Determine the (X, Y) coordinate at the center of the cell enclosing the given text.  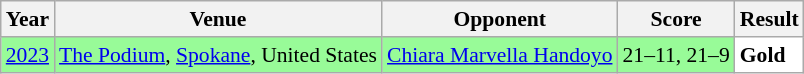
Opponent (500, 19)
21–11, 21–9 (676, 55)
Chiara Marvella Handoyo (500, 55)
The Podium, Spokane, United States (218, 55)
Year (28, 19)
Result (770, 19)
Score (676, 19)
Venue (218, 19)
Gold (770, 55)
2023 (28, 55)
